Search for the cell housing the specified text and yield its (x, y) center coordinate. 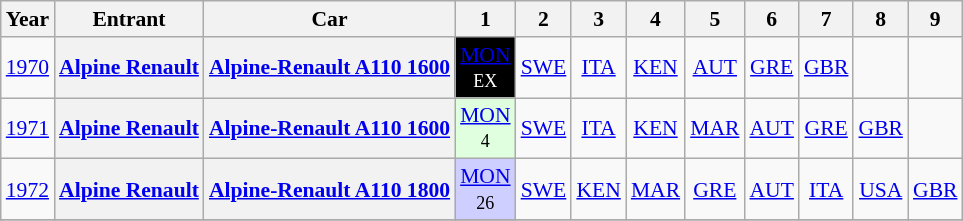
7 (826, 19)
MONEX (486, 68)
Entrant (129, 19)
1972 (28, 190)
1970 (28, 68)
3 (598, 19)
USA (880, 190)
1971 (28, 128)
Year (28, 19)
1 (486, 19)
MON4 (486, 128)
2 (544, 19)
9 (936, 19)
4 (656, 19)
5 (714, 19)
Alpine-Renault A110 1800 (330, 190)
Car (330, 19)
8 (880, 19)
MON26 (486, 190)
6 (771, 19)
